Pinpoint the cell where the given text exists, returning its [X, Y] midpoint coordinate. 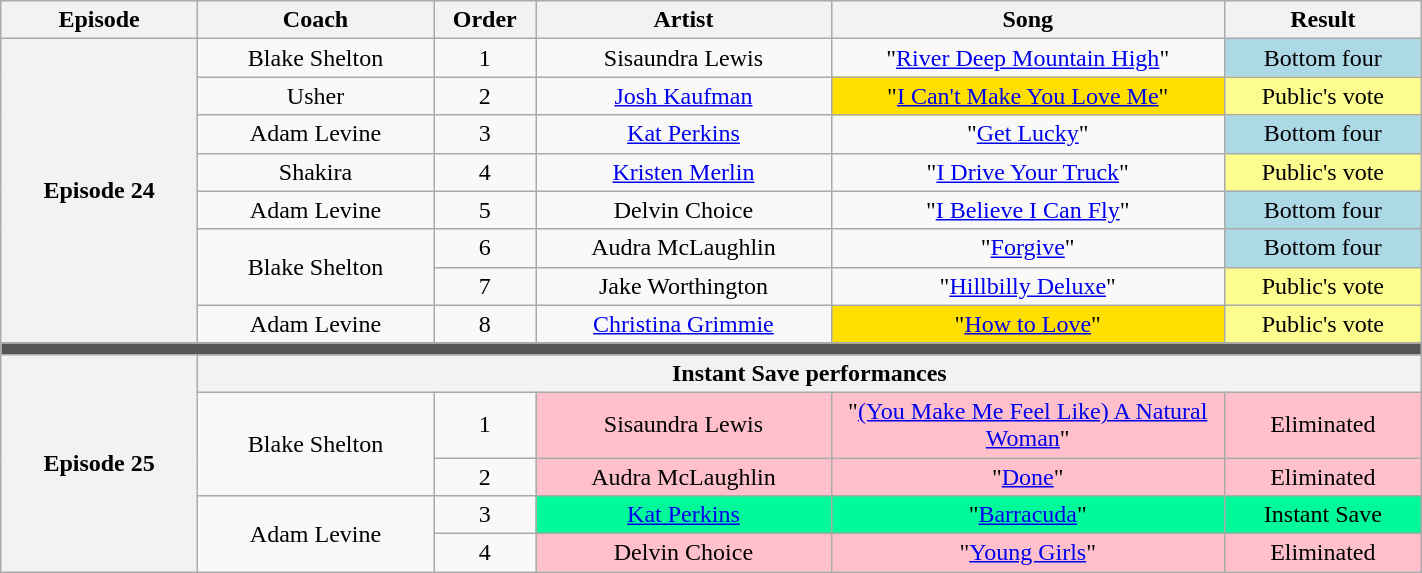
"I Believe I Can Fly" [1028, 210]
"I Drive Your Truck" [1028, 172]
Episode 24 [100, 191]
Kristen Merlin [684, 172]
Episode [100, 20]
Jake Worthington [684, 286]
"River Deep Mountain High" [1028, 58]
Coach [315, 20]
Usher [315, 96]
Instant Save performances [809, 373]
Shakira [315, 172]
6 [485, 248]
Christina Grimmie [684, 324]
Order [485, 20]
"Get Lucky" [1028, 134]
"Young Girls" [1028, 553]
Song [1028, 20]
Instant Save [1322, 515]
"Hillbilly Deluxe" [1028, 286]
Result [1322, 20]
"How to Love" [1028, 324]
"Done" [1028, 477]
Josh Kaufman [684, 96]
"I Can't Make You Love Me" [1028, 96]
"Barracuda" [1028, 515]
"(You Make Me Feel Like) A Natural Woman" [1028, 424]
Episode 25 [100, 462]
5 [485, 210]
7 [485, 286]
8 [485, 324]
"Forgive" [1028, 248]
Artist [684, 20]
